From the cell containing the given text, extract its center point as [x, y] coordinate. 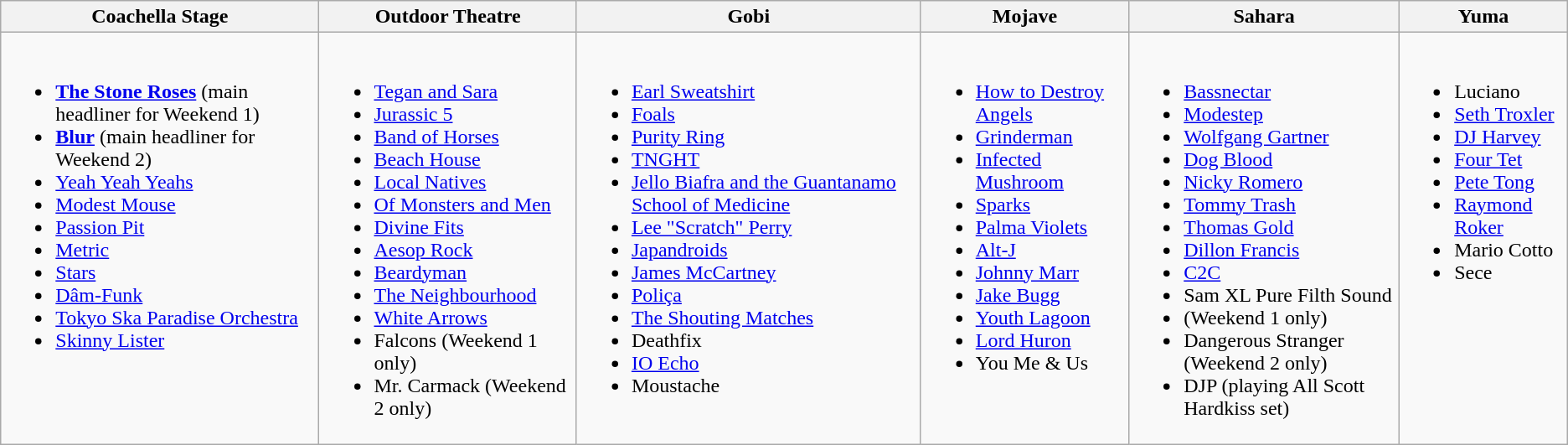
Outdoor Theatre [447, 17]
Coachella Stage [160, 17]
Mojave [1025, 17]
Gobi [749, 17]
Sahara [1265, 17]
LucianoSeth TroxlerDJ HarveyFour TetPete TongRaymond RokerMario CottoSece [1484, 238]
Yuma [1484, 17]
How to Destroy AngelsGrindermanInfected MushroomSparksPalma VioletsAlt-JJohnny MarrJake BuggYouth LagoonLord HuronYou Me & Us [1025, 238]
